Find where the given text appears and provide that cell's center as (X, Y) coordinate. 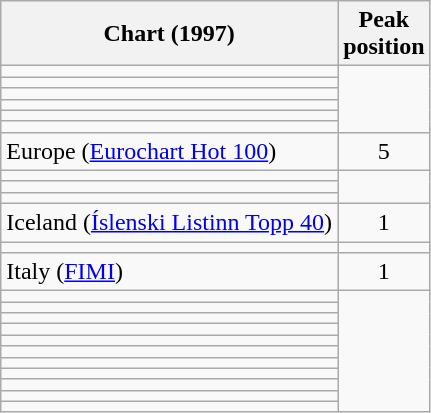
Iceland (Íslenski Listinn Topp 40) (170, 222)
Europe (Eurochart Hot 100) (170, 151)
5 (384, 151)
Peakposition (384, 34)
Italy (FIMI) (170, 272)
Chart (1997) (170, 34)
